Output the (X, Y) coordinate of the center of the cell containing the given text.  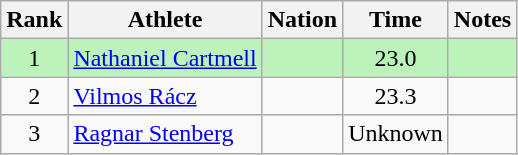
Notes (482, 20)
Ragnar Stenberg (165, 134)
2 (34, 96)
3 (34, 134)
Nathaniel Cartmell (165, 58)
Rank (34, 20)
1 (34, 58)
Unknown (396, 134)
Athlete (165, 20)
23.0 (396, 58)
Time (396, 20)
Nation (302, 20)
23.3 (396, 96)
Vilmos Rácz (165, 96)
